From the cell containing the given text, extract its center point as (X, Y) coordinate. 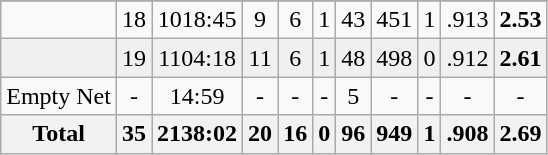
Total (59, 134)
2.61 (520, 58)
35 (134, 134)
16 (296, 134)
498 (394, 58)
19 (134, 58)
5 (354, 96)
11 (260, 58)
14:59 (198, 96)
2.69 (520, 134)
18 (134, 20)
Empty Net (59, 96)
1018:45 (198, 20)
20 (260, 134)
96 (354, 134)
2138:02 (198, 134)
48 (354, 58)
949 (394, 134)
451 (394, 20)
43 (354, 20)
2.53 (520, 20)
.912 (468, 58)
.913 (468, 20)
.908 (468, 134)
1104:18 (198, 58)
9 (260, 20)
